Extract the (x, y) coordinate from the center of the cell holding the provided text.  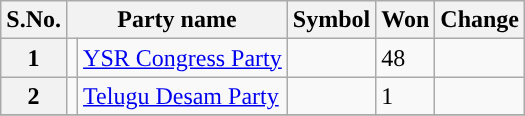
Won (406, 20)
S.No. (34, 20)
Telugu Desam Party (183, 96)
48 (406, 58)
Change (480, 20)
Symbol (331, 20)
2 (34, 96)
YSR Congress Party (183, 58)
Party name (176, 20)
